Determine the (x, y) coordinate at the center of the cell enclosing the given text.  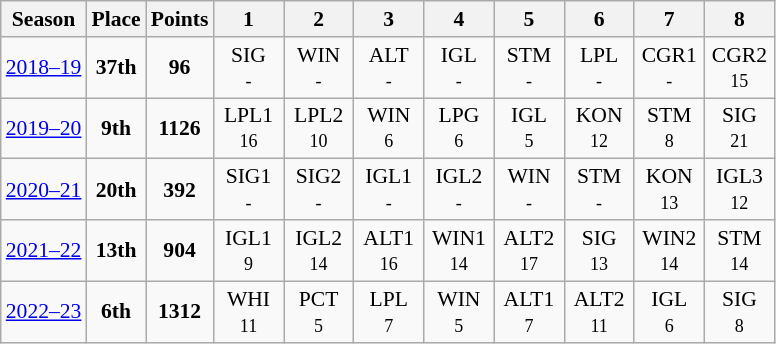
PCT5 (319, 312)
8 (739, 19)
CGR1- (669, 68)
2019–20 (44, 128)
IGL2- (459, 190)
ALT211 (599, 312)
5 (529, 19)
3 (389, 19)
STM8 (669, 128)
37th (116, 68)
ALT- (389, 68)
LPL7 (389, 312)
2018–19 (44, 68)
IGL214 (319, 250)
SIG2- (319, 190)
2021–22 (44, 250)
WIN6 (389, 128)
SIG- (248, 68)
LPL- (599, 68)
ALT17 (529, 312)
ALT116 (389, 250)
IGL19 (248, 250)
13th (116, 250)
IGL312 (739, 190)
1 (248, 19)
IGL6 (669, 312)
392 (180, 190)
KON13 (669, 190)
6 (599, 19)
LPG6 (459, 128)
Points (180, 19)
Season (44, 19)
WIN114 (459, 250)
CGR215 (739, 68)
SIG1- (248, 190)
96 (180, 68)
KON12 (599, 128)
2020–21 (44, 190)
6th (116, 312)
Place (116, 19)
1126 (180, 128)
STM14 (739, 250)
9th (116, 128)
1312 (180, 312)
904 (180, 250)
4 (459, 19)
ALT217 (529, 250)
IGL5 (529, 128)
IGL- (459, 68)
SIG21 (739, 128)
20th (116, 190)
2022–23 (44, 312)
7 (669, 19)
WIN5 (459, 312)
LPL210 (319, 128)
SIG8 (739, 312)
WIN214 (669, 250)
LPL116 (248, 128)
2 (319, 19)
WHI11 (248, 312)
SIG13 (599, 250)
IGL1- (389, 190)
